Scan for the cell matching the given text and deliver its [X, Y] coordinate at center. 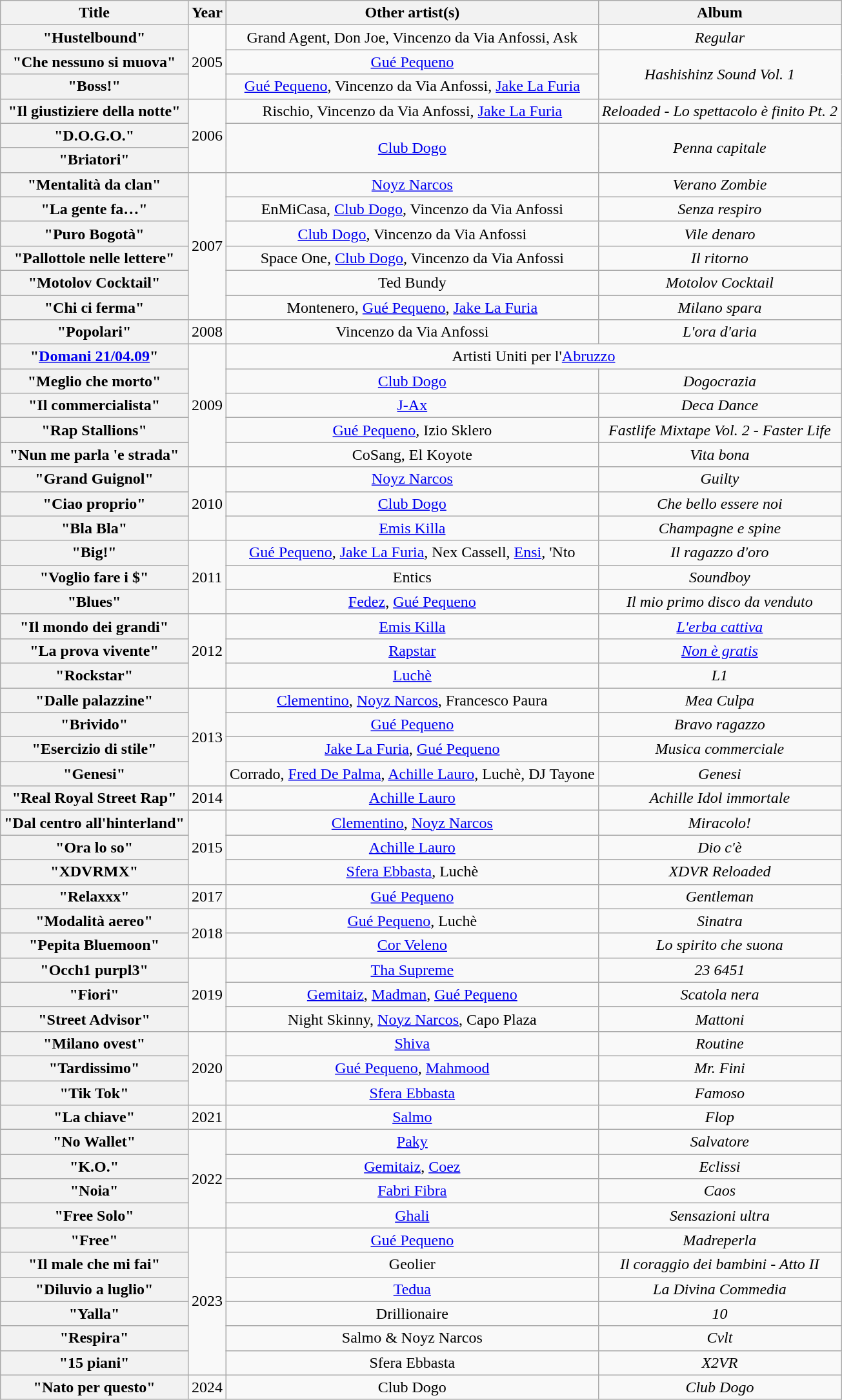
Clementino, Noyz Narcos [412, 823]
"Il giustiziere della notte" [94, 111]
"Big!" [94, 553]
L'ora d'aria [719, 332]
Caos [719, 1191]
Space One, Club Dogo, Vincenzo da Via Anfossi [412, 258]
"Yalla" [94, 1314]
2020 [206, 1068]
Other artist(s) [412, 13]
Mr. Fini [719, 1068]
Deca Dance [719, 406]
2023 [206, 1301]
Gemitaiz, Coez [412, 1167]
"Il male che mi fai" [94, 1265]
Motolov Cocktail [719, 282]
"Genesi" [94, 774]
Sinatra [719, 921]
Routine [719, 1043]
"Briatori" [94, 160]
"Nato per questo" [94, 1387]
Salmo & Noyz Narcos [412, 1338]
"Che nessuno si muova" [94, 62]
Shiva [412, 1043]
Verano Zombie [719, 184]
Flop [719, 1118]
Rischio, Vincenzo da Via Anfossi, Jake La Furia [412, 111]
Il ragazzo d'oro [719, 553]
Luchè [412, 675]
Salmo [412, 1118]
"Esercizio di stile" [94, 749]
"XDVRMX" [94, 872]
Guilty [719, 479]
Gué Pequeno, Vincenzo da Via Anfossi, Jake La Furia [412, 86]
10 [719, 1314]
"Diluvio a luglio" [94, 1289]
Ted Bundy [412, 282]
Vincenzo da Via Anfossi [412, 332]
"Popolari" [94, 332]
Dio c'è [719, 847]
Tha Supreme [412, 970]
"Grand Guignol" [94, 479]
"Nun me parla 'e strada" [94, 455]
L1 [719, 675]
"La gente fa…" [94, 209]
"Relaxxx" [94, 896]
Hashishinz Sound Vol. 1 [719, 74]
Famoso [719, 1093]
"Blues" [94, 602]
"Brivido" [94, 725]
"Street Advisor" [94, 1019]
"Milano ovest" [94, 1043]
Album [719, 13]
"Chi ci ferma" [94, 308]
"Pallottole nelle lettere" [94, 258]
2008 [206, 332]
2019 [206, 994]
"Hustelbound" [94, 37]
Senza respiro [719, 209]
2007 [206, 246]
2021 [206, 1118]
Fedez, Gué Pequeno [412, 602]
2014 [206, 798]
"Noia" [94, 1191]
Night Skinny, Noyz Narcos, Capo Plaza [412, 1019]
Sfera Ebbasta, Luchè [412, 872]
Sensazioni ultra [719, 1216]
"Il commercialista" [94, 406]
"Tardissimo" [94, 1068]
Scatola nera [719, 994]
"Respira" [94, 1338]
"Voglio fare i $" [94, 577]
Corrado, Fred De Palma, Achille Lauro, Luchè, DJ Tayone [412, 774]
"Mentalità da clan" [94, 184]
"Fiori" [94, 994]
"Meglio che morto" [94, 381]
2011 [206, 577]
Champagne e spine [719, 528]
2024 [206, 1387]
"Ora lo so" [94, 847]
Genesi [719, 774]
"Rap Stallions" [94, 430]
Che bello essere noi [719, 504]
"Dal centro all'hinterland" [94, 823]
"No Wallet" [94, 1142]
L'erba cattiva [719, 626]
X2VR [719, 1363]
Grand Agent, Don Joe, Vincenzo da Via Anfossi, Ask [412, 37]
"Il mondo dei grandi" [94, 626]
"Pepita Bluemoon" [94, 945]
Eclissi [719, 1167]
Achille Idol immortale [719, 798]
Gué Pequeno, Izio Sklero [412, 430]
Fabri Fibra [412, 1191]
Vile denaro [719, 233]
Regular [719, 37]
Ghali [412, 1216]
"La chiave" [94, 1118]
"Occh1 purpl3" [94, 970]
Gué Pequeno, Jake La Furia, Nex Cassell, Ensi, 'Nto [412, 553]
2005 [206, 62]
2009 [206, 406]
Geolier [412, 1265]
"La prova vivente" [94, 651]
Clementino, Noyz Narcos, Francesco Paura [412, 700]
Reloaded - Lo spettacolo è finito Pt. 2 [719, 111]
Cvlt [719, 1338]
Gentleman [719, 896]
Artisti Uniti per l'Abruzzo [533, 357]
Drillionaire [412, 1314]
Il mio primo disco da venduto [719, 602]
Non è gratis [719, 651]
"15 piani" [94, 1363]
2006 [206, 135]
Salvatore [719, 1142]
Bravo ragazzo [719, 725]
Il ritorno [719, 258]
"Ciao proprio" [94, 504]
"Boss!" [94, 86]
Title [94, 13]
"Free Solo" [94, 1216]
"Rockstar" [94, 675]
Lo spirito che suona [719, 945]
"Domani 21/04.09" [94, 357]
2022 [206, 1179]
Gué Pequeno, Mahmood [412, 1068]
Rapstar [412, 651]
2015 [206, 847]
Milano spara [719, 308]
Musica commerciale [719, 749]
2012 [206, 651]
Penna capitale [719, 148]
Dogocrazia [719, 381]
"Puro Bogotà" [94, 233]
"Free" [94, 1240]
Mea Culpa [719, 700]
Madreperla [719, 1240]
"Motolov Cocktail" [94, 282]
Mattoni [719, 1019]
2017 [206, 896]
Vita bona [719, 455]
Tedua [412, 1289]
2018 [206, 933]
Club Dogo, Vincenzo da Via Anfossi [412, 233]
J-Ax [412, 406]
Fastlife Mixtape Vol. 2 - Faster Life [719, 430]
"Dalle palazzine" [94, 700]
Il coraggio dei bambini - Atto II [719, 1265]
"Bla Bla" [94, 528]
"K.O." [94, 1167]
Paky [412, 1142]
Gué Pequeno, Luchè [412, 921]
2010 [206, 504]
XDVR Reloaded [719, 872]
Montenero, Gué Pequeno, Jake La Furia [412, 308]
EnMiCasa, Club Dogo, Vincenzo da Via Anfossi [412, 209]
Year [206, 13]
Jake La Furia, Gué Pequeno [412, 749]
Entics [412, 577]
"Real Royal Street Rap" [94, 798]
Cor Veleno [412, 945]
"Tik Tok" [94, 1093]
Miracolo! [719, 823]
"Modalità aereo" [94, 921]
"D.O.G.O." [94, 135]
Soundboy [719, 577]
Gemitaiz, Madman, Gué Pequeno [412, 994]
La Divina Commedia [719, 1289]
23 6451 [719, 970]
2013 [206, 736]
CoSang, El Koyote [412, 455]
